Provide the [x, y] coordinate of the cell's center where the given text is located.  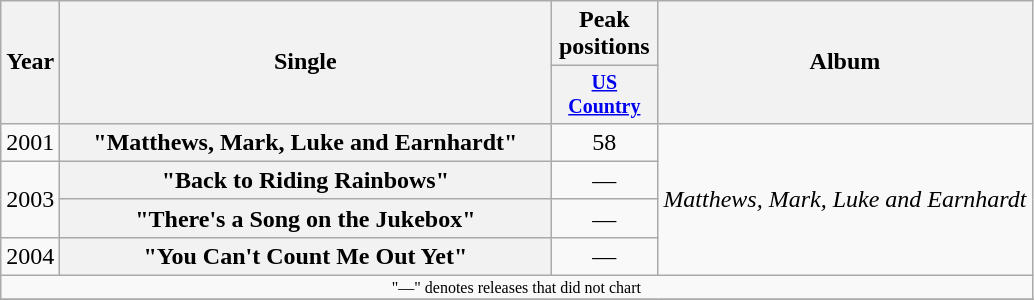
US Country [604, 94]
2004 [30, 256]
Year [30, 62]
Matthews, Mark, Luke and Earnhardt [845, 199]
Peak positions [604, 34]
"—" denotes releases that did not chart [516, 288]
"Back to Riding Rainbows" [306, 180]
"You Can't Count Me Out Yet" [306, 256]
"There's a Song on the Jukebox" [306, 218]
Album [845, 62]
"Matthews, Mark, Luke and Earnhardt" [306, 142]
2003 [30, 199]
58 [604, 142]
Single [306, 62]
2001 [30, 142]
